Scan for the cell matching the given text and deliver its (X, Y) coordinate at center. 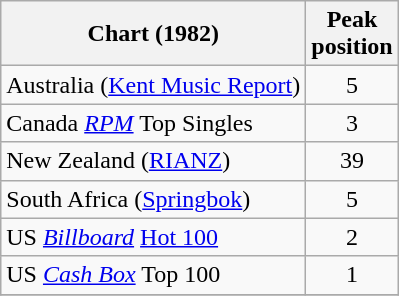
Australia (Kent Music Report) (154, 85)
3 (352, 123)
New Zealand (RIANZ) (154, 161)
South Africa (Springbok) (154, 199)
1 (352, 275)
US Billboard Hot 100 (154, 237)
2 (352, 237)
US Cash Box Top 100 (154, 275)
39 (352, 161)
Peakposition (352, 34)
Chart (1982) (154, 34)
Canada RPM Top Singles (154, 123)
